Scan for the cell matching the given text and deliver its (x, y) coordinate at center. 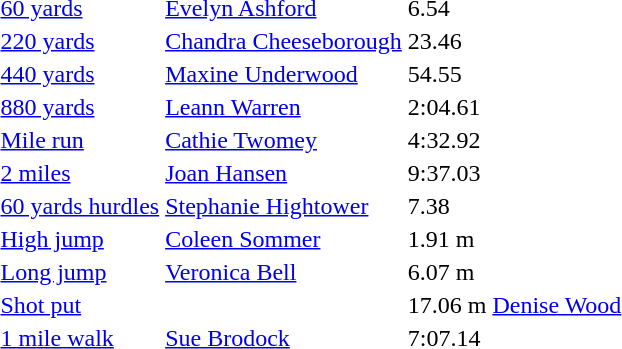
4:32.92 (447, 140)
Maxine Underwood (284, 74)
Stephanie Hightower (284, 206)
Joan Hansen (284, 173)
9:37.03 (447, 173)
23.46 (447, 41)
Veronica Bell (284, 272)
54.55 (447, 74)
7.38 (447, 206)
Coleen Sommer (284, 239)
2:04.61 (447, 107)
Leann Warren (284, 107)
1.91 m (447, 239)
17.06 m (447, 305)
Cathie Twomey (284, 140)
Chandra Cheeseborough (284, 41)
6.07 m (447, 272)
